Pinpoint the cell where the given text exists, returning its (x, y) midpoint coordinate. 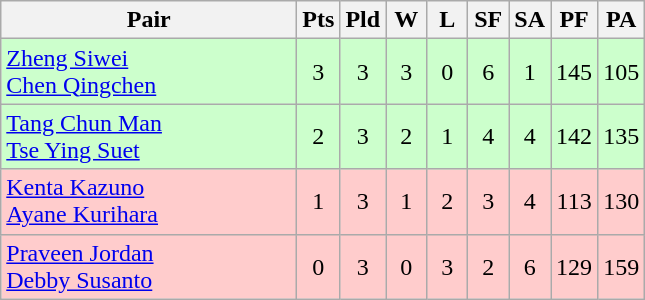
SF (488, 20)
159 (622, 266)
Pts (318, 20)
Kenta Kazuno Ayane Kurihara (149, 202)
145 (574, 72)
113 (574, 202)
PA (622, 20)
Praveen Jordan Debby Susanto (149, 266)
Pair (149, 20)
135 (622, 136)
Tang Chun Man Tse Ying Suet (149, 136)
142 (574, 136)
L (448, 20)
Pld (363, 20)
130 (622, 202)
W (406, 20)
129 (574, 266)
Zheng Siwei Chen Qingchen (149, 72)
105 (622, 72)
SA (530, 20)
PF (574, 20)
